Locate the cell with the specified text and output its (x, y) center coordinate. 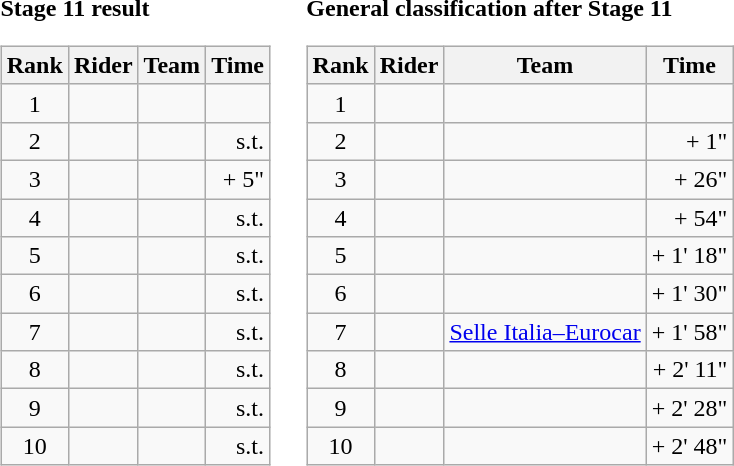
+ 1" (690, 141)
+ 5" (238, 179)
+ 2' 28" (690, 408)
+ 2' 48" (690, 446)
+ 1' 18" (690, 256)
+ 1' 30" (690, 294)
+ 2' 11" (690, 370)
+ 54" (690, 217)
+ 1' 58" (690, 332)
Selle Italia–Eurocar (545, 332)
+ 26" (690, 179)
